Provide the [x, y] coordinate of the cell's center where the given text is located.  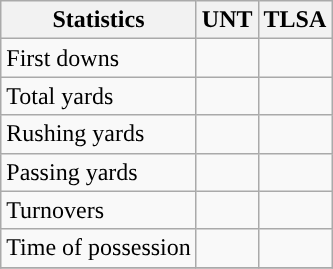
Total yards [99, 96]
Turnovers [99, 210]
Statistics [99, 20]
Rushing yards [99, 134]
Passing yards [99, 172]
UNT [227, 20]
TLSA [295, 20]
First downs [99, 58]
Time of possession [99, 248]
